Extract the [x, y] coordinate from the center of the cell holding the provided text.  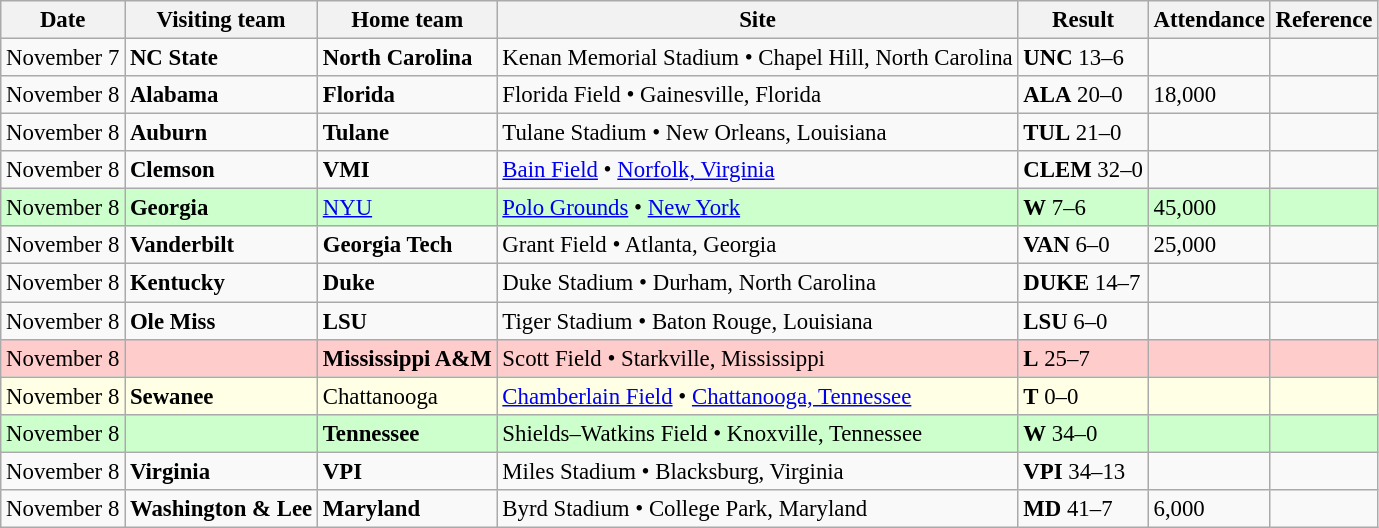
Maryland [407, 509]
Home team [407, 20]
Polo Grounds • New York [758, 208]
MD 41–7 [1083, 509]
Chamberlain Field • Chattanooga, Tennessee [758, 396]
L 25–7 [1083, 358]
Site [758, 20]
18,000 [1209, 95]
NC State [222, 58]
ALA 20–0 [1083, 95]
T 0–0 [1083, 396]
UNC 13–6 [1083, 58]
Shields–Watkins Field • Knoxville, Tennessee [758, 433]
LSU [407, 321]
DUKE 14–7 [1083, 283]
Clemson [222, 170]
W 34–0 [1083, 433]
Grant Field • Atlanta, Georgia [758, 245]
TUL 21–0 [1083, 133]
Duke Stadium • Durham, North Carolina [758, 283]
Florida Field • Gainesville, Florida [758, 95]
Georgia Tech [407, 245]
25,000 [1209, 245]
Result [1083, 20]
Miles Stadium • Blacksburg, Virginia [758, 471]
Kenan Memorial Stadium • Chapel Hill, North Carolina [758, 58]
Visiting team [222, 20]
Duke [407, 283]
VMI [407, 170]
Washington & Lee [222, 509]
Attendance [1209, 20]
45,000 [1209, 208]
NYU [407, 208]
Sewanee [222, 396]
VPI 34–13 [1083, 471]
Date [63, 20]
Bain Field • Norfolk, Virginia [758, 170]
Kentucky [222, 283]
W 7–6 [1083, 208]
Auburn [222, 133]
Alabama [222, 95]
Tulane Stadium • New Orleans, Louisiana [758, 133]
North Carolina [407, 58]
VAN 6–0 [1083, 245]
Tennessee [407, 433]
Reference [1324, 20]
Chattanooga [407, 396]
Tulane [407, 133]
Ole Miss [222, 321]
Mississippi A&M [407, 358]
Tiger Stadium • Baton Rouge, Louisiana [758, 321]
VPI [407, 471]
Vanderbilt [222, 245]
Virginia [222, 471]
Georgia [222, 208]
LSU 6–0 [1083, 321]
November 7 [63, 58]
CLEM 32–0 [1083, 170]
Scott Field • Starkville, Mississippi [758, 358]
6,000 [1209, 509]
Byrd Stadium • College Park, Maryland [758, 509]
Florida [407, 95]
